Capture the cell that displays the provided text and extract its [X, Y] central coordinate. 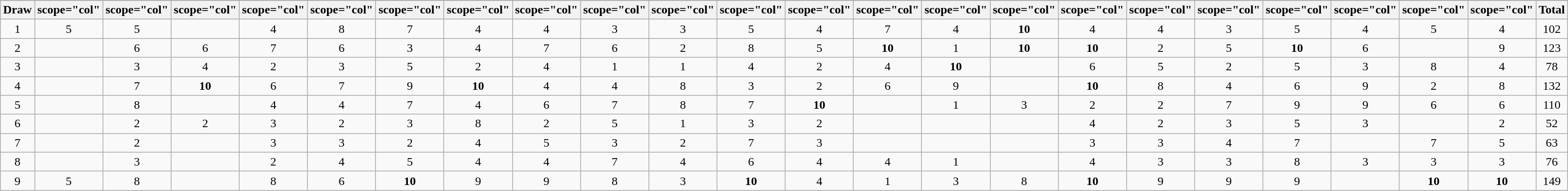
132 [1552, 86]
123 [1552, 48]
102 [1552, 29]
Total [1552, 10]
149 [1552, 181]
63 [1552, 143]
Draw [17, 10]
76 [1552, 162]
52 [1552, 124]
78 [1552, 67]
110 [1552, 105]
